Find where the given text appears and provide that cell's center as (x, y) coordinate. 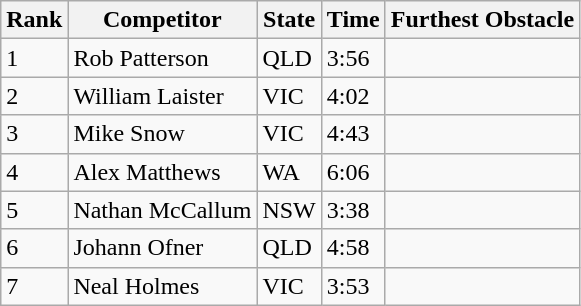
Johann Ofner (162, 248)
William Laister (162, 96)
Nathan McCallum (162, 210)
7 (34, 286)
5 (34, 210)
Neal Holmes (162, 286)
6 (34, 248)
4:02 (353, 96)
4:58 (353, 248)
Furthest Obstacle (482, 20)
Rank (34, 20)
3:56 (353, 58)
Alex Matthews (162, 172)
4 (34, 172)
3:38 (353, 210)
State (289, 20)
6:06 (353, 172)
2 (34, 96)
Mike Snow (162, 134)
NSW (289, 210)
3:53 (353, 286)
1 (34, 58)
Rob Patterson (162, 58)
Time (353, 20)
WA (289, 172)
3 (34, 134)
4:43 (353, 134)
Competitor (162, 20)
